Extract the (x, y) coordinate from the center of the cell holding the provided text.  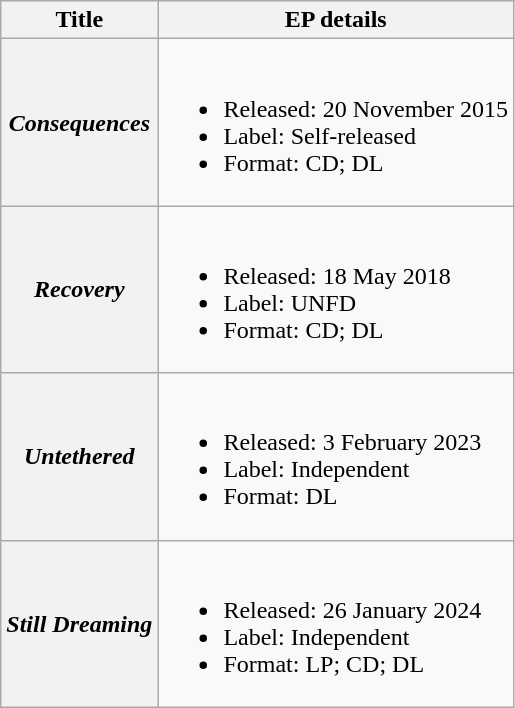
Recovery (80, 290)
Still Dreaming (80, 624)
EP details (336, 20)
Released: 26 January 2024Label: IndependentFormat: LP; CD; DL (336, 624)
Untethered (80, 456)
Title (80, 20)
Released: 20 November 2015Label: Self-releasedFormat: CD; DL (336, 122)
Released: 3 February 2023Label: IndependentFormat: DL (336, 456)
Released: 18 May 2018Label: UNFDFormat: CD; DL (336, 290)
Consequences (80, 122)
